Search for the cell housing the specified text and yield its [X, Y] center coordinate. 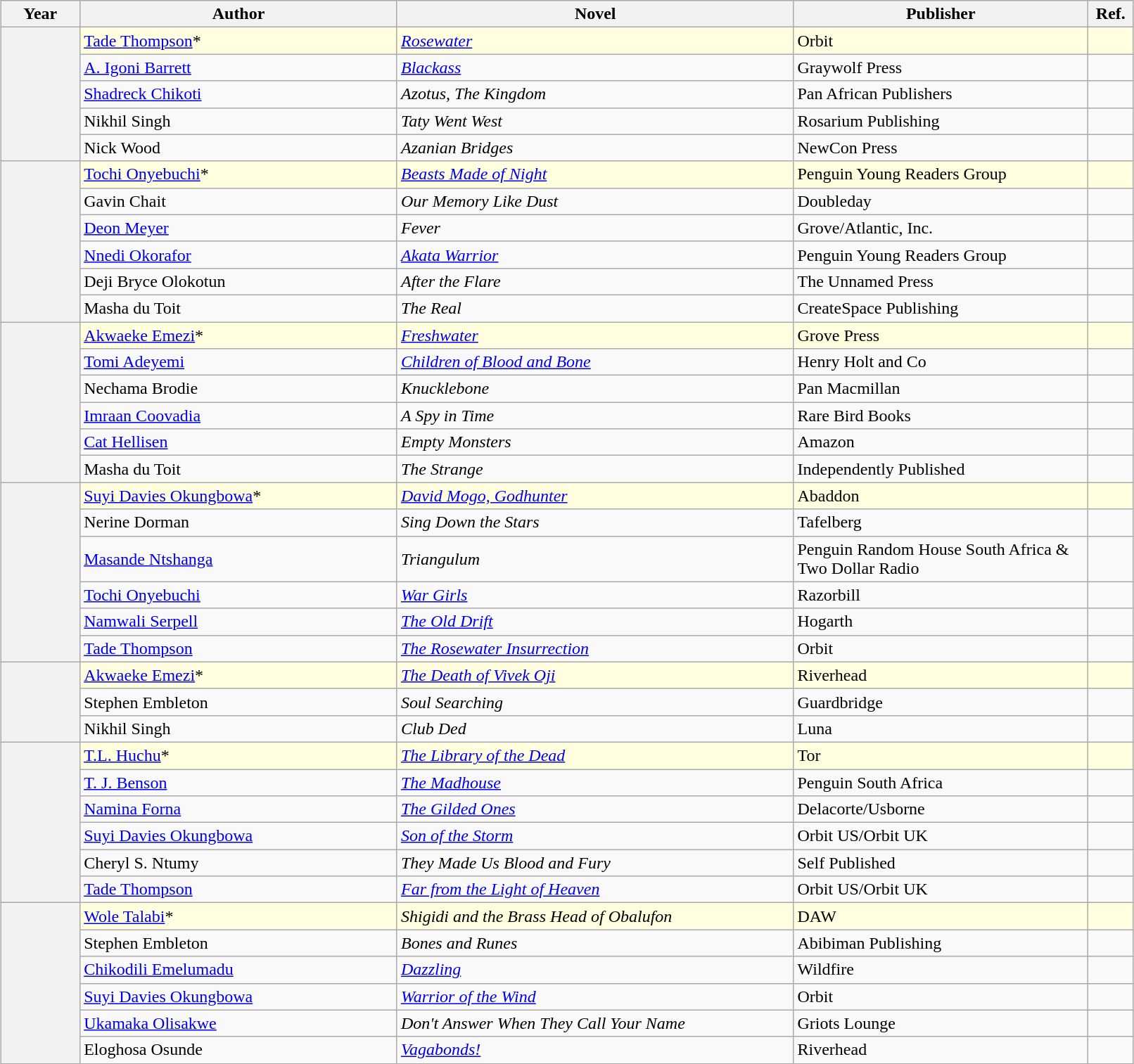
Far from the Light of Heaven [595, 890]
Shigidi and the Brass Head of Obalufon [595, 916]
Blackass [595, 68]
Suyi Davies Okungbowa* [239, 496]
Abaddon [941, 496]
Abibiman Publishing [941, 943]
Don't Answer When They Call Your Name [595, 1023]
Griots Lounge [941, 1023]
Dazzling [595, 970]
DAW [941, 916]
Pan Macmillan [941, 389]
Nerine Dorman [239, 523]
Masande Ntshanga [239, 558]
The Unnamed Press [941, 281]
Fever [595, 228]
Nnedi Okorafor [239, 255]
Amazon [941, 442]
Tafelberg [941, 523]
A. Igoni Barrett [239, 68]
Rosarium Publishing [941, 121]
Doubleday [941, 201]
Namwali Serpell [239, 622]
Graywolf Press [941, 68]
Soul Searching [595, 702]
The Library of the Dead [595, 755]
Sing Down the Stars [595, 523]
CreateSpace Publishing [941, 308]
Son of the Storm [595, 836]
Vagabonds! [595, 1050]
Children of Blood and Bone [595, 362]
Tochi Onyebuchi [239, 595]
Publisher [941, 14]
Wildfire [941, 970]
Guardbridge [941, 702]
Imraan Coovadia [239, 416]
Year [41, 14]
Eloghosa Osunde [239, 1050]
Henry Holt and Co [941, 362]
Shadreck Chikoti [239, 94]
Freshwater [595, 335]
Penguin Random House South Africa & Two Dollar Radio [941, 558]
After the Flare [595, 281]
The Death of Vivek Oji [595, 675]
The Rosewater Insurrection [595, 648]
The Real [595, 308]
Azotus, The Kingdom [595, 94]
T.L. Huchu* [239, 755]
Ref. [1111, 14]
Taty Went West [595, 121]
Pan African Publishers [941, 94]
Beasts Made of Night [595, 174]
Warrior of the Wind [595, 996]
Self Published [941, 863]
Bones and Runes [595, 943]
Knucklebone [595, 389]
T. J. Benson [239, 783]
The Old Drift [595, 622]
Deji Bryce Olokotun [239, 281]
Club Ded [595, 729]
Cat Hellisen [239, 442]
Wole Talabi* [239, 916]
The Gilded Ones [595, 809]
Akata Warrior [595, 255]
Empty Monsters [595, 442]
Namina Forna [239, 809]
Our Memory Like Dust [595, 201]
David Mogo, Godhunter [595, 496]
A Spy in Time [595, 416]
NewCon Press [941, 148]
Rosewater [595, 41]
Razorbill [941, 595]
They Made Us Blood and Fury [595, 863]
The Madhouse [595, 783]
Azanian Bridges [595, 148]
Delacorte/Usborne [941, 809]
Penguin South Africa [941, 783]
Tade Thompson* [239, 41]
Ukamaka Olisakwe [239, 1023]
Grove Press [941, 335]
Luna [941, 729]
War Girls [595, 595]
Deon Meyer [239, 228]
Tor [941, 755]
Nick Wood [239, 148]
Rare Bird Books [941, 416]
Cheryl S. Ntumy [239, 863]
Triangulum [595, 558]
Gavin Chait [239, 201]
Author [239, 14]
Independently Published [941, 469]
Hogarth [941, 622]
Tochi Onyebuchi* [239, 174]
Novel [595, 14]
The Strange [595, 469]
Nechama Brodie [239, 389]
Tomi Adeyemi [239, 362]
Chikodili Emelumadu [239, 970]
Grove/Atlantic, Inc. [941, 228]
